Search for the cell housing the specified text and yield its (x, y) center coordinate. 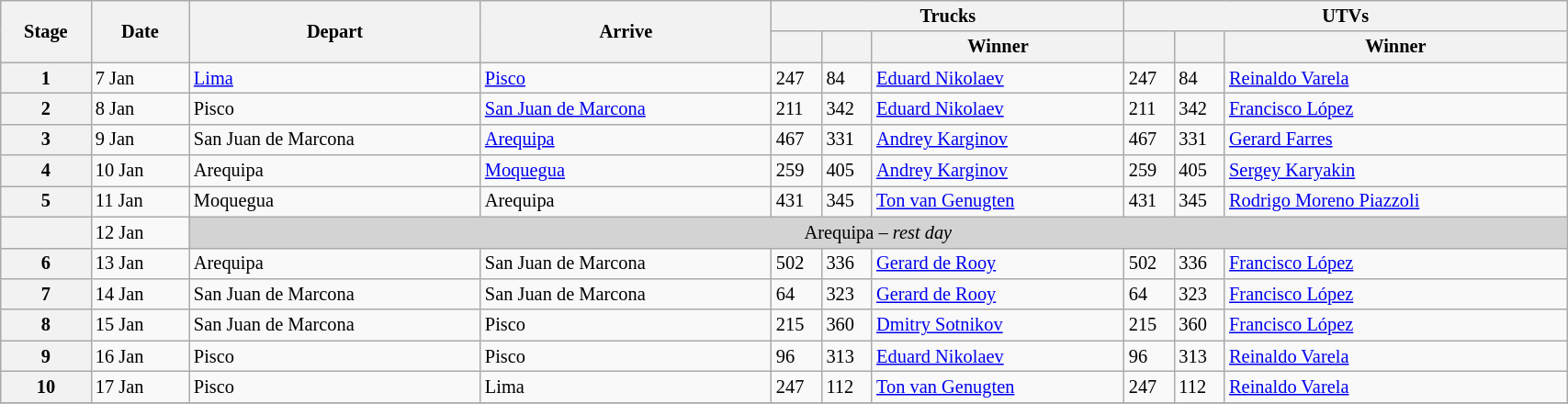
9 Jan (140, 140)
14 Jan (140, 294)
Date (140, 31)
Arrive (626, 31)
10 (46, 387)
12 Jan (140, 232)
7 (46, 294)
9 (46, 356)
5 (46, 201)
11 Jan (140, 201)
2 (46, 108)
Stage (46, 31)
Sergey Karyakin (1395, 171)
3 (46, 140)
17 Jan (140, 387)
UTVs (1346, 16)
8 Jan (140, 108)
Rodrigo Moreno Piazzoli (1395, 201)
6 (46, 264)
1 (46, 78)
10 Jan (140, 171)
Gerard Farres (1395, 140)
16 Jan (140, 356)
Dmitry Sotnikov (998, 325)
Depart (334, 31)
15 Jan (140, 325)
4 (46, 171)
Trucks (948, 16)
7 Jan (140, 78)
8 (46, 325)
13 Jan (140, 264)
Arequipa – rest day (878, 232)
